Identify which cell holds the provided text, then report its [x, y] central coordinate. 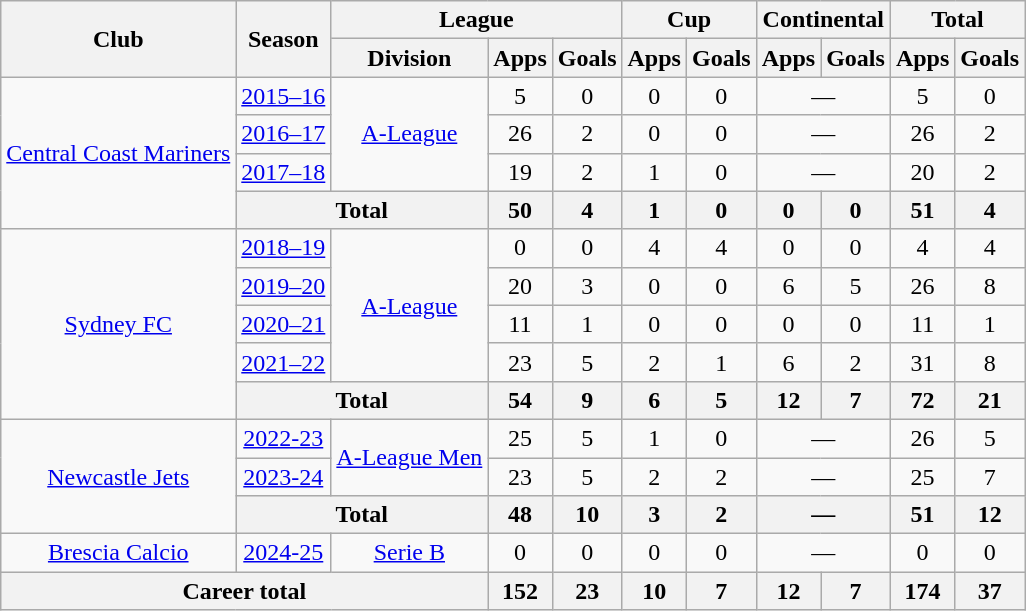
2017–18 [284, 172]
Serie B [410, 553]
2018–19 [284, 248]
174 [922, 591]
2016–17 [284, 134]
9 [587, 400]
31 [922, 362]
152 [520, 591]
League [476, 20]
50 [520, 210]
2021–22 [284, 362]
2020–21 [284, 324]
2022-23 [284, 438]
Career total [244, 591]
Brescia Calcio [118, 553]
2015–16 [284, 96]
37 [990, 591]
19 [520, 172]
21 [990, 400]
Division [410, 58]
A-League Men [410, 457]
Newcastle Jets [118, 476]
2024-25 [284, 553]
2019–20 [284, 286]
2023-24 [284, 477]
72 [922, 400]
Central Coast Mariners [118, 153]
48 [520, 515]
Continental [823, 20]
Club [118, 39]
Cup [689, 20]
Sydney FC [118, 324]
54 [520, 400]
Season [284, 39]
